Provide the [x, y] coordinate of the cell's center where the given text is located.  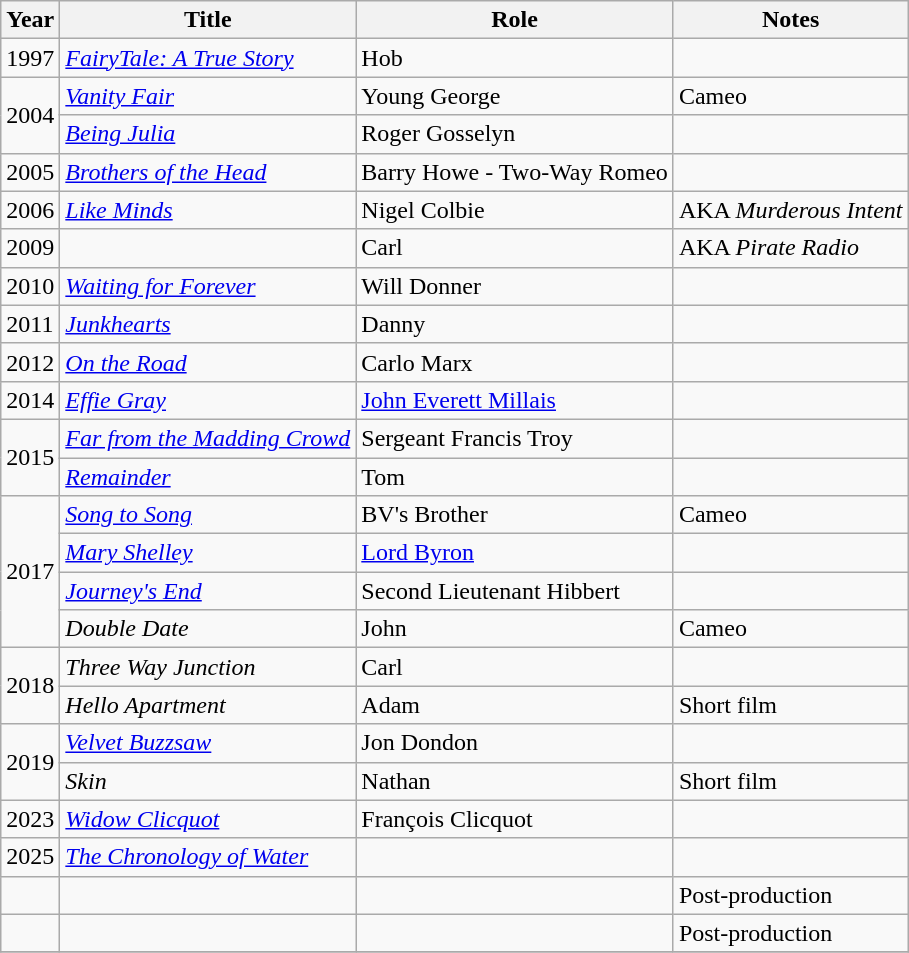
Vanity Fair [208, 96]
2004 [30, 115]
BV's Brother [515, 515]
Waiting for Forever [208, 286]
2025 [30, 857]
AKA Murderous Intent [790, 210]
Year [30, 20]
John [515, 629]
John Everett Millais [515, 400]
Three Way Junction [208, 667]
Like Minds [208, 210]
Far from the Madding Crowd [208, 438]
Sergeant Francis Troy [515, 438]
Song to Song [208, 515]
1997 [30, 58]
Brothers of the Head [208, 172]
2019 [30, 762]
Carlo Marx [515, 362]
Role [515, 20]
Jon Dondon [515, 743]
Nigel Colbie [515, 210]
2015 [30, 457]
Will Donner [515, 286]
Barry Howe - Two-Way Romeo [515, 172]
Tom [515, 477]
Lord Byron [515, 553]
2018 [30, 686]
2011 [30, 324]
Effie Gray [208, 400]
AKA Pirate Radio [790, 248]
Young George [515, 96]
2012 [30, 362]
Title [208, 20]
Adam [515, 705]
Second Lieutenant Hibbert [515, 591]
2014 [30, 400]
Remainder [208, 477]
François Clicquot [515, 819]
2017 [30, 572]
Being Julia [208, 134]
Hello Apartment [208, 705]
The Chronology of Water [208, 857]
Journey's End [208, 591]
Widow Clicquot [208, 819]
FairyTale: A True Story [208, 58]
2006 [30, 210]
2009 [30, 248]
Hob [515, 58]
Roger Gosselyn [515, 134]
2023 [30, 819]
Junkhearts [208, 324]
2005 [30, 172]
Velvet Buzzsaw [208, 743]
Double Date [208, 629]
Danny [515, 324]
Nathan [515, 781]
Mary Shelley [208, 553]
Skin [208, 781]
Notes [790, 20]
On the Road [208, 362]
2010 [30, 286]
